Provide the (X, Y) coordinate of the cell's center where the given text is located.  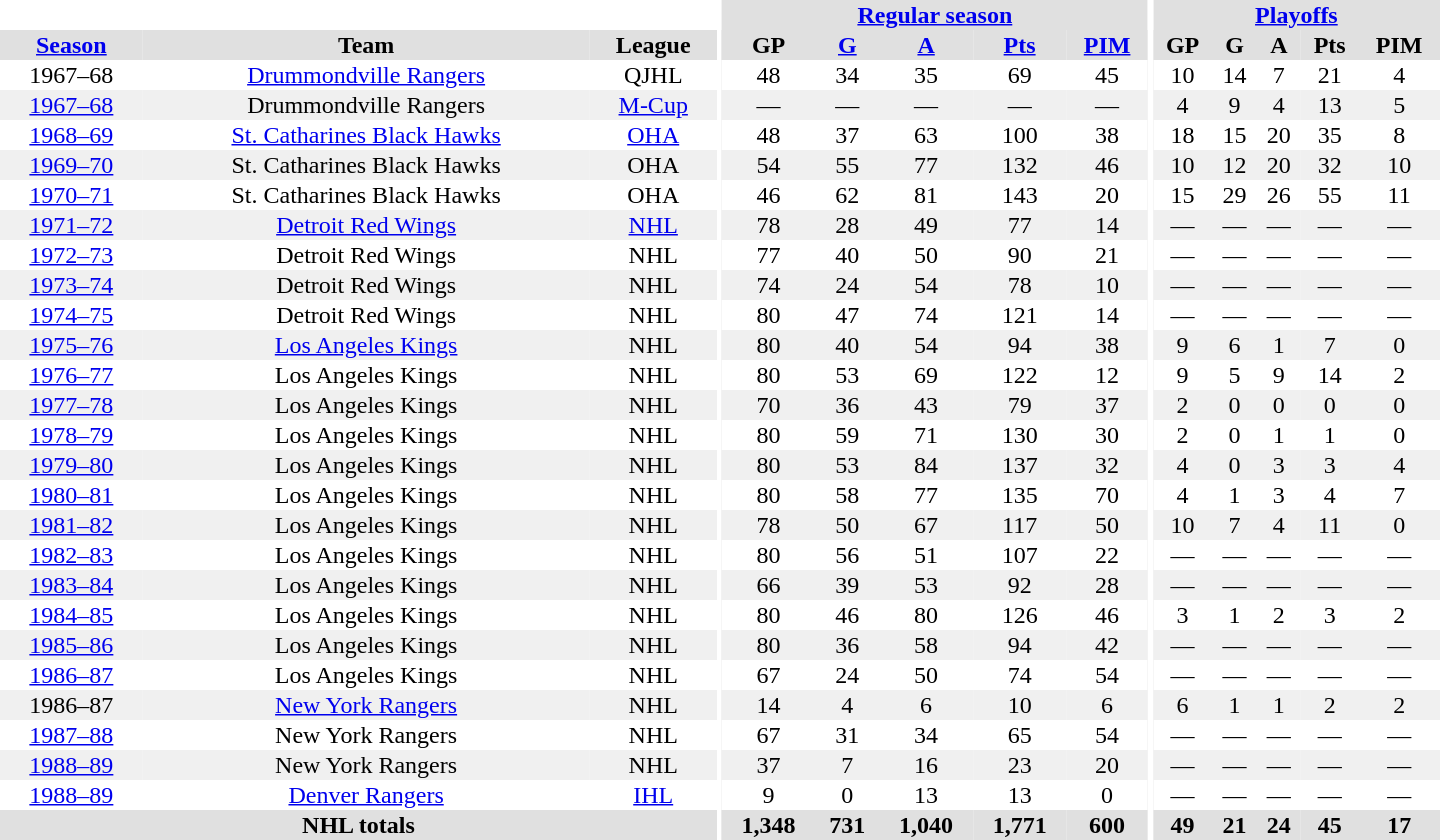
1977–78 (72, 405)
130 (1020, 435)
117 (1020, 525)
League (654, 45)
31 (847, 735)
QJHL (654, 75)
1972–73 (72, 255)
1985–86 (72, 645)
100 (1020, 135)
IHL (654, 795)
Denver Rangers (366, 795)
1987–88 (72, 735)
NHL totals (358, 825)
1984–85 (72, 615)
1983–84 (72, 585)
731 (847, 825)
47 (847, 315)
51 (926, 555)
1,040 (926, 825)
23 (1020, 765)
90 (1020, 255)
81 (926, 195)
Playoffs (1296, 15)
1971–72 (72, 225)
126 (1020, 615)
143 (1020, 195)
135 (1020, 495)
1974–75 (72, 315)
1,771 (1020, 825)
42 (1106, 645)
1981–82 (72, 525)
1970–71 (72, 195)
1,348 (769, 825)
107 (1020, 555)
1980–81 (72, 495)
26 (1279, 195)
1975–76 (72, 345)
1969–70 (72, 165)
29 (1234, 195)
18 (1183, 135)
92 (1020, 585)
Season (72, 45)
122 (1020, 375)
137 (1020, 465)
1968–69 (72, 135)
121 (1020, 315)
65 (1020, 735)
Team (366, 45)
17 (1399, 825)
84 (926, 465)
1979–80 (72, 465)
600 (1106, 825)
30 (1106, 435)
16 (926, 765)
1976–77 (72, 375)
62 (847, 195)
56 (847, 555)
79 (1020, 405)
M-Cup (654, 105)
63 (926, 135)
Regular season (935, 15)
39 (847, 585)
1978–79 (72, 435)
66 (769, 585)
71 (926, 435)
59 (847, 435)
1973–74 (72, 285)
8 (1399, 135)
43 (926, 405)
22 (1106, 555)
132 (1020, 165)
1982–83 (72, 555)
